Return the [X, Y] coordinate for the center point of the cell that contains the specified text.  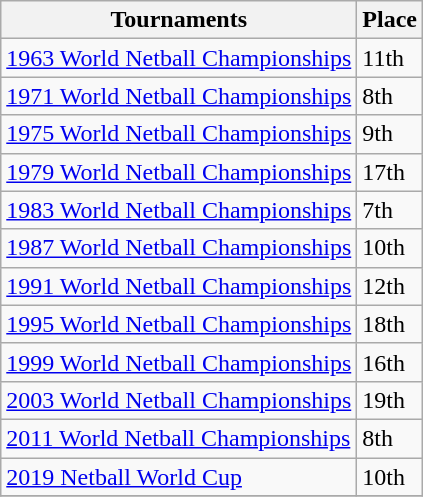
1991 World Netball Championships [179, 286]
2019 Netball World Cup [179, 477]
9th [390, 134]
2011 World Netball Championships [179, 438]
12th [390, 286]
1983 World Netball Championships [179, 210]
1963 World Netball Championships [179, 58]
1971 World Netball Championships [179, 96]
1987 World Netball Championships [179, 248]
7th [390, 210]
18th [390, 324]
1995 World Netball Championships [179, 324]
11th [390, 58]
1979 World Netball Championships [179, 172]
1975 World Netball Championships [179, 134]
19th [390, 400]
17th [390, 172]
16th [390, 362]
Tournaments [179, 20]
Place [390, 20]
1999 World Netball Championships [179, 362]
2003 World Netball Championships [179, 400]
